Search for the cell housing the specified text and yield its [X, Y] center coordinate. 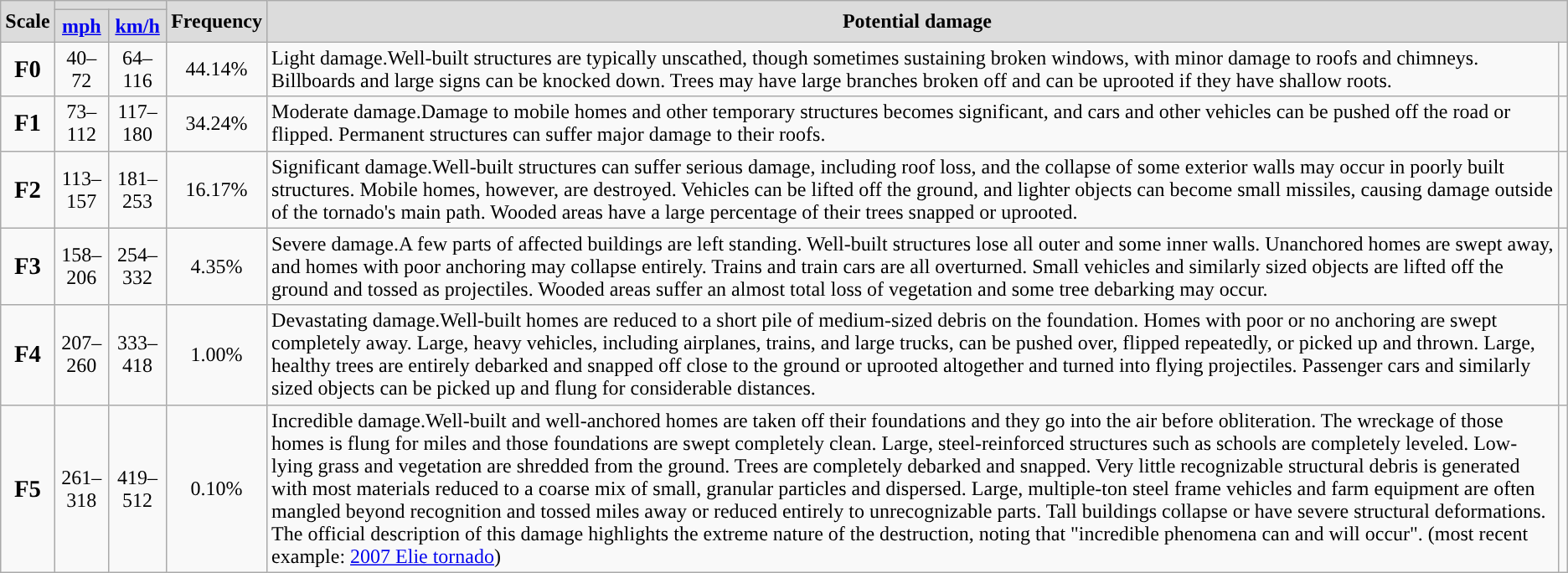
254–332 [137, 266]
mph [81, 26]
64–116 [137, 69]
261–318 [81, 488]
F1 [28, 124]
km/h [137, 26]
73–112 [81, 124]
419–512 [137, 488]
1.00% [217, 355]
Potential damage [918, 22]
44.14% [217, 69]
16.17% [217, 189]
F0 [28, 69]
207–260 [81, 355]
F4 [28, 355]
158–206 [81, 266]
F3 [28, 266]
Scale [28, 22]
F2 [28, 189]
Frequency [217, 22]
117–180 [137, 124]
4.35% [217, 266]
181–253 [137, 189]
333–418 [137, 355]
0.10% [217, 488]
113–157 [81, 189]
34.24% [217, 124]
F5 [28, 488]
40–72 [81, 69]
